Output the (X, Y) coordinate of the center of the cell containing the given text.  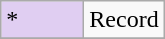
* (42, 20)
Record (124, 20)
